Detect which cell encompasses the target text, then output its [x, y] center coordinate. 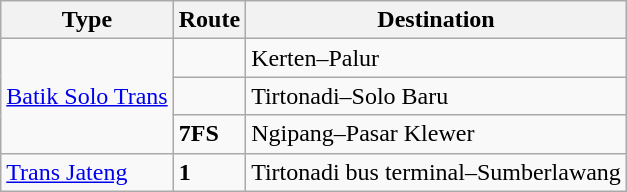
Route [209, 20]
Ngipang–Pasar Klewer [436, 134]
7FS [209, 134]
Destination [436, 20]
Kerten–Palur [436, 58]
Tirtonadi bus terminal–Sumberlawang [436, 172]
Batik Solo Trans [87, 96]
1 [209, 172]
Type [87, 20]
Tirtonadi–Solo Baru [436, 96]
Trans Jateng [87, 172]
